Identify which cell holds the provided text, then report its (x, y) central coordinate. 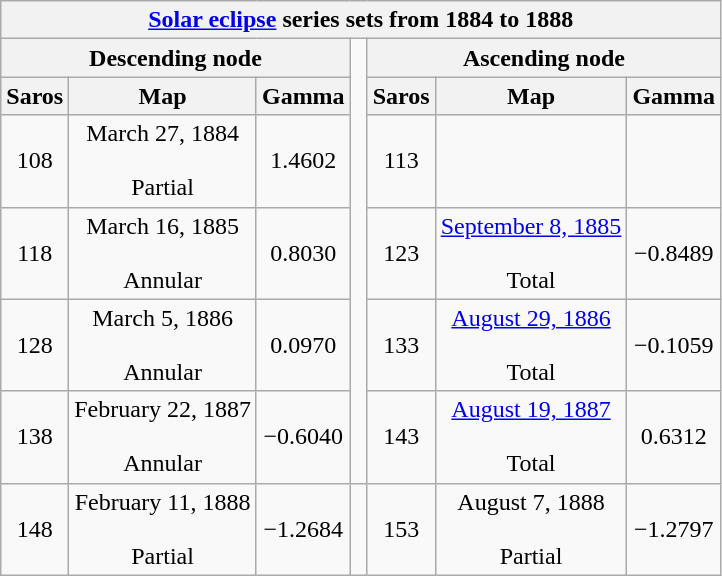
0.8030 (303, 253)
−1.2684 (303, 529)
133 (401, 345)
Solar eclipse series sets from 1884 to 1888 (361, 20)
148 (35, 529)
108 (35, 161)
September 8, 1885Total (531, 253)
August 29, 1886Total (531, 345)
118 (35, 253)
August 7, 1888Partial (531, 529)
August 19, 1887Total (531, 437)
1.4602 (303, 161)
March 27, 1884Partial (163, 161)
March 5, 1886Annular (163, 345)
−0.8489 (674, 253)
128 (35, 345)
153 (401, 529)
123 (401, 253)
Descending node (176, 58)
February 11, 1888Partial (163, 529)
−0.6040 (303, 437)
−1.2797 (674, 529)
March 16, 1885Annular (163, 253)
0.6312 (674, 437)
113 (401, 161)
Ascending node (544, 58)
138 (35, 437)
143 (401, 437)
February 22, 1887Annular (163, 437)
−0.1059 (674, 345)
0.0970 (303, 345)
